From the cell containing the given text, extract its center point as (X, Y) coordinate. 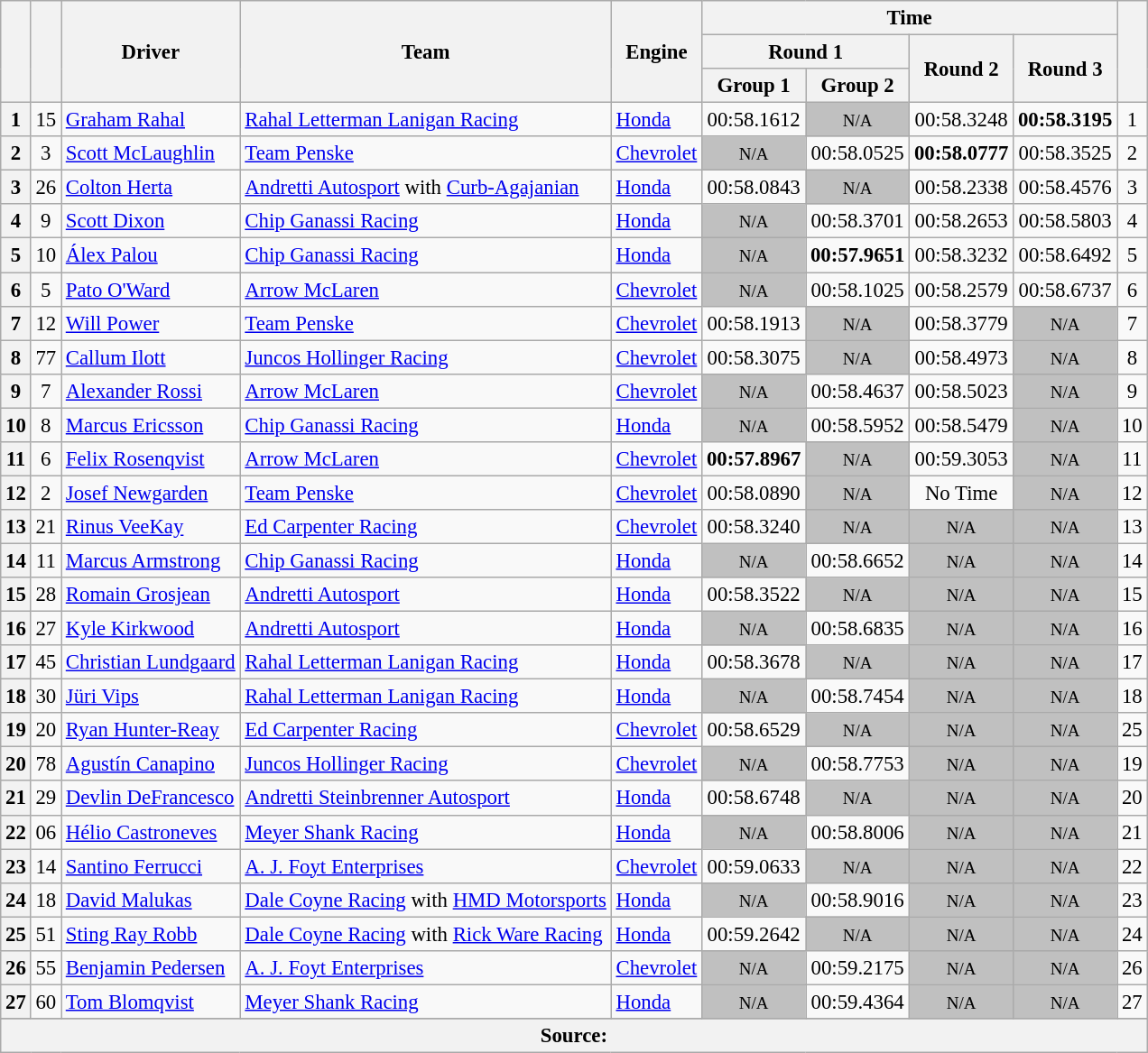
00:59.0633 (755, 866)
00:58.3232 (962, 255)
00:58.0525 (857, 153)
Driver (152, 52)
00:58.3240 (755, 527)
Ryan Hunter-Reay (152, 730)
Sting Ray Robb (152, 934)
Andretti Steinbrenner Autosport (426, 799)
Devlin DeFrancesco (152, 799)
Benjamin Pedersen (152, 968)
77 (45, 357)
Graham Rahal (152, 120)
Callum Ilott (152, 357)
00:59.3053 (962, 459)
Engine (656, 52)
00:58.3678 (755, 662)
00:58.5952 (857, 425)
00:58.0890 (755, 493)
00:59.2175 (857, 968)
Source: (574, 1036)
00:58.2653 (962, 221)
Álex Palou (152, 255)
Jüri Vips (152, 697)
Hélio Castroneves (152, 832)
Round 3 (1065, 69)
David Malukas (152, 900)
Round 2 (962, 69)
Agustín Canapino (152, 764)
00:58.3195 (1065, 120)
Will Power (152, 323)
00:58.9016 (857, 900)
Andretti Autosport with Curb-Agajanian (426, 188)
00:58.5803 (1065, 221)
Kyle Kirkwood (152, 629)
Alexander Rossi (152, 391)
Marcus Ericsson (152, 425)
00:58.7753 (857, 764)
00:58.3248 (962, 120)
00:59.4364 (857, 1002)
Group 2 (857, 86)
00:58.1025 (857, 290)
00:58.1913 (755, 323)
00:58.2338 (962, 188)
00:58.7454 (857, 697)
06 (45, 832)
00:58.6835 (857, 629)
45 (45, 662)
Dale Coyne Racing with Rick Ware Racing (426, 934)
Josef Newgarden (152, 493)
Pato O'Ward (152, 290)
00:58.6748 (755, 799)
00:57.8967 (755, 459)
00:58.2579 (962, 290)
00:58.0777 (962, 153)
Santino Ferrucci (152, 866)
00:58.5023 (962, 391)
00:57.9651 (857, 255)
Rinus VeeKay (152, 527)
Group 1 (755, 86)
Dale Coyne Racing with HMD Motorsports (426, 900)
Romain Grosjean (152, 595)
00:58.0843 (755, 188)
Time (910, 18)
00:58.3075 (755, 357)
00:58.3701 (857, 221)
00:58.4637 (857, 391)
00:58.1612 (755, 120)
Scott Dixon (152, 221)
60 (45, 1002)
00:59.2642 (755, 934)
00:58.4576 (1065, 188)
55 (45, 968)
00:58.6492 (1065, 255)
Team (426, 52)
00:58.3522 (755, 595)
00:58.4973 (962, 357)
00:58.6652 (857, 560)
Scott McLaughlin (152, 153)
78 (45, 764)
00:58.3779 (962, 323)
Tom Blomqvist (152, 1002)
30 (45, 697)
Colton Herta (152, 188)
28 (45, 595)
Christian Lundgaard (152, 662)
00:58.3525 (1065, 153)
No Time (962, 493)
00:58.8006 (857, 832)
Felix Rosenqvist (152, 459)
29 (45, 799)
Marcus Armstrong (152, 560)
00:58.6529 (755, 730)
51 (45, 934)
00:58.6737 (1065, 290)
Round 1 (806, 52)
00:58.5479 (962, 425)
